Return the [x, y] coordinate for the center point of the cell that contains the specified text.  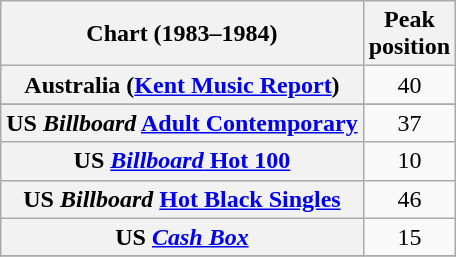
10 [409, 161]
US Cash Box [182, 237]
40 [409, 85]
46 [409, 199]
Australia (Kent Music Report) [182, 85]
15 [409, 237]
US Billboard Hot 100 [182, 161]
Chart (1983–1984) [182, 34]
Peakposition [409, 34]
US Billboard Adult Contemporary [182, 123]
37 [409, 123]
US Billboard Hot Black Singles [182, 199]
